Search for the cell housing the specified text and yield its [x, y] center coordinate. 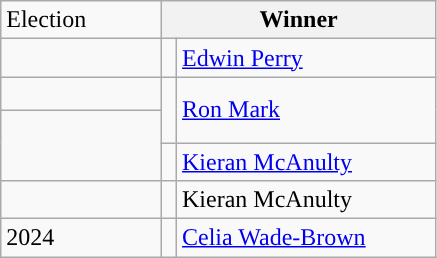
Ron Mark [306, 110]
Edwin Perry [306, 58]
2024 [82, 238]
Celia Wade-Brown [306, 238]
Winner [299, 20]
Election [82, 20]
